For the text-containing cell, return its midpoint in [X, Y] coordinate format. 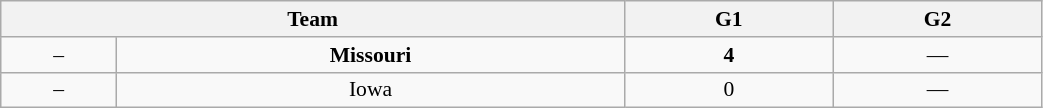
G2 [938, 19]
Iowa [371, 90]
Missouri [371, 55]
4 [728, 55]
0 [728, 90]
Team [313, 19]
G1 [728, 19]
